Return the [x, y] coordinate for the center point of the cell that contains the specified text.  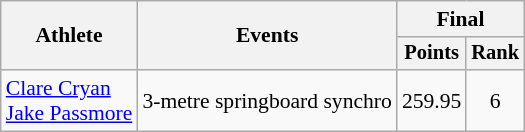
259.95 [432, 100]
Clare CryanJake Passmore [70, 100]
Rank [495, 54]
Athlete [70, 36]
6 [495, 100]
Points [432, 54]
3-metre springboard synchro [267, 100]
Events [267, 36]
Final [460, 19]
